Identify which cell holds the provided text, then report its [x, y] central coordinate. 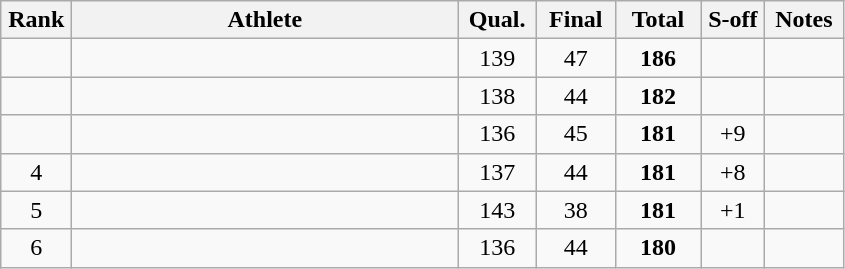
4 [36, 172]
Total [658, 20]
+9 [733, 134]
137 [498, 172]
138 [498, 96]
S-off [733, 20]
+1 [733, 210]
Athlete [265, 20]
186 [658, 58]
Qual. [498, 20]
180 [658, 248]
38 [576, 210]
139 [498, 58]
+8 [733, 172]
6 [36, 248]
Rank [36, 20]
182 [658, 96]
45 [576, 134]
Final [576, 20]
5 [36, 210]
Notes [804, 20]
47 [576, 58]
143 [498, 210]
